Pinpoint the cell where the given text exists, returning its [X, Y] midpoint coordinate. 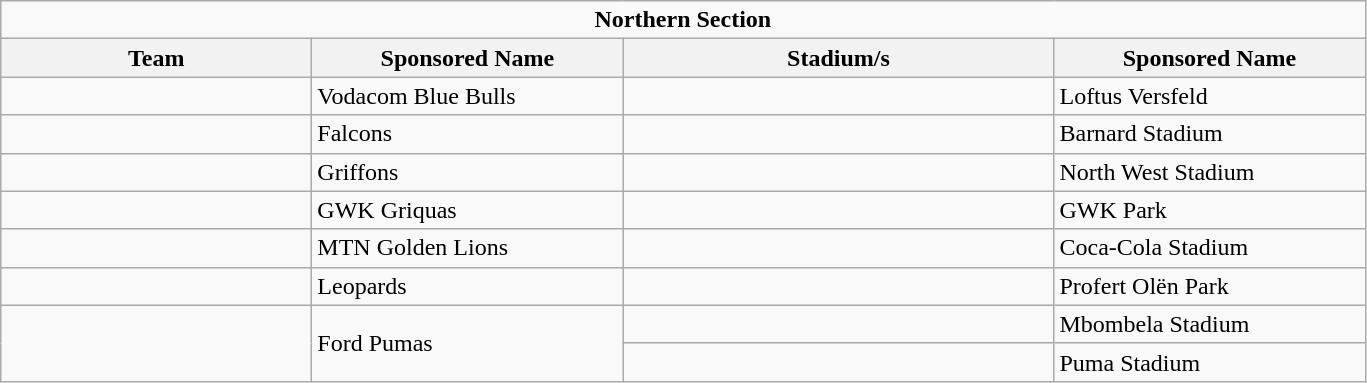
Puma Stadium [1210, 362]
Coca-Cola Stadium [1210, 248]
Vodacom Blue Bulls [468, 96]
Loftus Versfeld [1210, 96]
Profert Olën Park [1210, 286]
GWK Park [1210, 210]
Griffons [468, 172]
Barnard Stadium [1210, 134]
North West Stadium [1210, 172]
Stadium/s [838, 58]
Northern Section [683, 20]
Ford Pumas [468, 343]
GWK Griquas [468, 210]
Leopards [468, 286]
MTN Golden Lions [468, 248]
Falcons [468, 134]
Team [156, 58]
Mbombela Stadium [1210, 324]
